Find where the given text appears and provide that cell's center as (X, Y) coordinate. 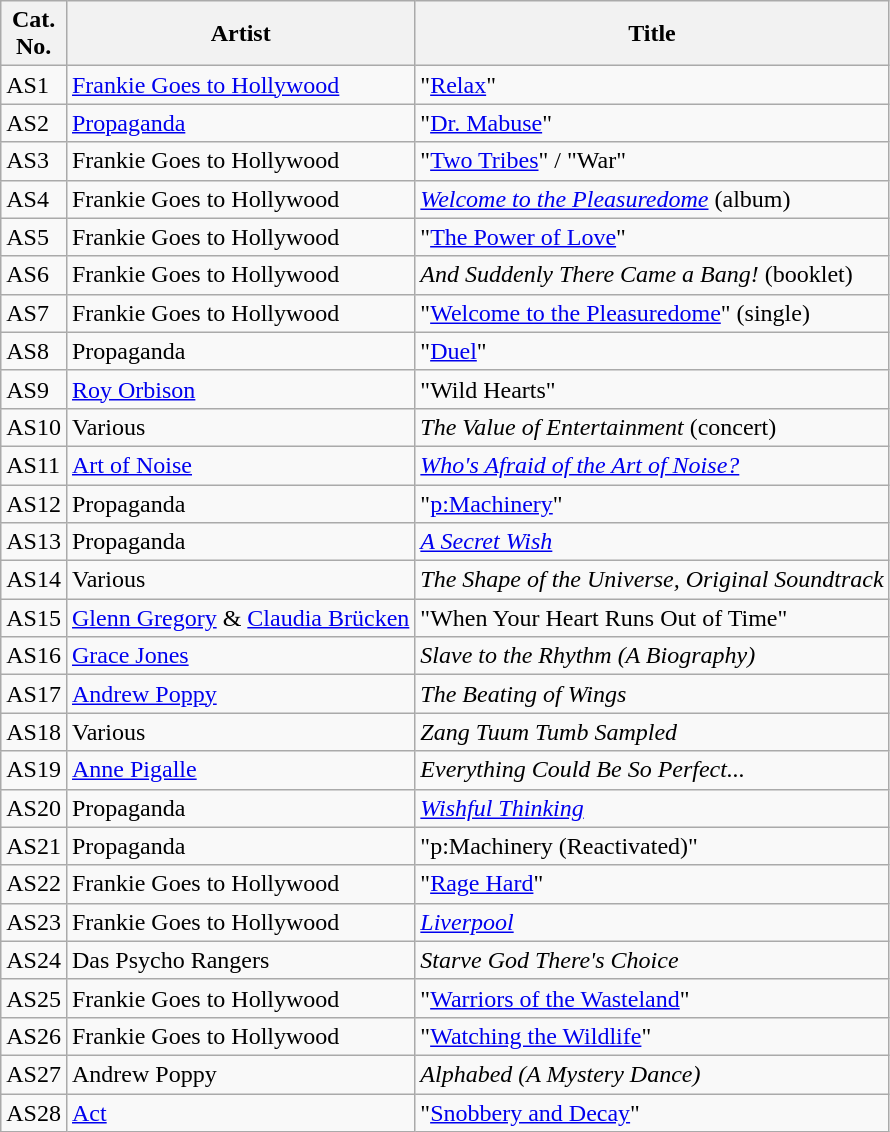
AS1 (34, 85)
Starve God There's Choice (652, 960)
The Value of Entertainment (concert) (652, 427)
AS6 (34, 275)
Anne Pigalle (240, 770)
AS7 (34, 313)
"The Power of Love" (652, 237)
AS12 (34, 503)
Cat.No. (34, 34)
Art of Noise (240, 465)
AS18 (34, 732)
AS2 (34, 123)
AS26 (34, 1036)
AS11 (34, 465)
Who's Afraid of the Art of Noise? (652, 465)
Title (652, 34)
"Relax" (652, 85)
Welcome to the Pleasuredome (album) (652, 199)
"Dr. Mabuse" (652, 123)
"Duel" (652, 351)
AS20 (34, 808)
Liverpool (652, 922)
Das Psycho Rangers (240, 960)
Wishful Thinking (652, 808)
Slave to the Rhythm (A Biography) (652, 656)
AS25 (34, 998)
"Watching the Wildlife" (652, 1036)
AS27 (34, 1074)
"Wild Hearts" (652, 389)
Alphabed (A Mystery Dance) (652, 1074)
Act (240, 1113)
AS17 (34, 694)
AS10 (34, 427)
Everything Could Be So Perfect... (652, 770)
"Welcome to the Pleasuredome" (single) (652, 313)
AS4 (34, 199)
Artist (240, 34)
"When Your Heart Runs Out of Time" (652, 618)
AS3 (34, 161)
Grace Jones (240, 656)
AS21 (34, 846)
AS19 (34, 770)
AS22 (34, 884)
A Secret Wish (652, 542)
AS5 (34, 237)
"Snobbery and Decay" (652, 1113)
Zang Tuum Tumb Sampled (652, 732)
AS24 (34, 960)
AS23 (34, 922)
"Two Tribes" / "War" (652, 161)
AS13 (34, 542)
AS9 (34, 389)
Roy Orbison (240, 389)
"Warriors of the Wasteland" (652, 998)
Glenn Gregory & Claudia Brücken (240, 618)
AS14 (34, 580)
AS15 (34, 618)
"p:Machinery (Reactivated)" (652, 846)
The Beating of Wings (652, 694)
AS16 (34, 656)
"p:Machinery" (652, 503)
"Rage Hard" (652, 884)
The Shape of the Universe, Original Soundtrack (652, 580)
AS8 (34, 351)
And Suddenly There Came a Bang! (booklet) (652, 275)
AS28 (34, 1113)
